Pinpoint the cell where the given text exists, returning its (x, y) midpoint coordinate. 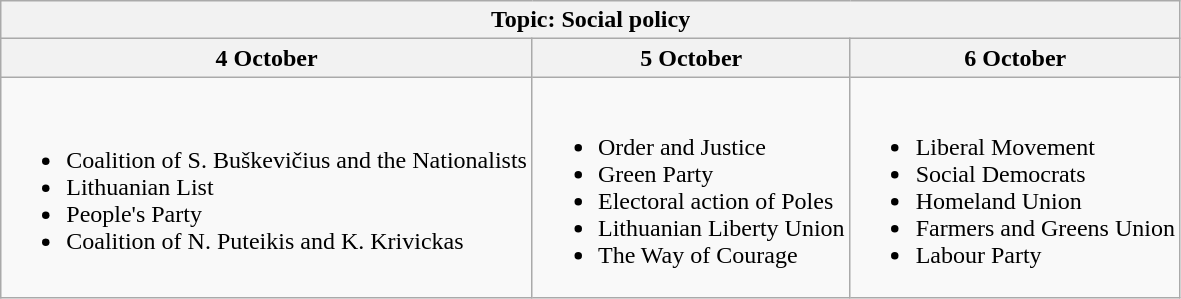
5 October (691, 58)
Topic: Social policy (591, 20)
Liberal MovementSocial DemocratsHomeland UnionFarmers and Greens UnionLabour Party (1015, 188)
Order and JusticeGreen PartyElectoral action of PolesLithuanian Liberty UnionThe Way of Courage (691, 188)
4 October (267, 58)
Coalition of S. Buškevičius and the NationalistsLithuanian ListPeople's PartyCoalition of N. Puteikis and K. Krivickas (267, 188)
6 October (1015, 58)
